Pinpoint the cell where the given text exists, returning its [x, y] midpoint coordinate. 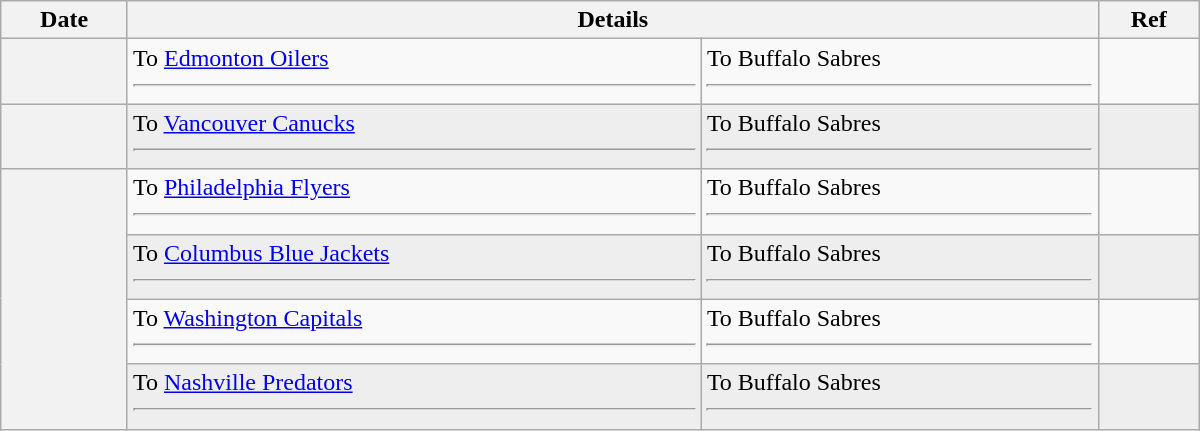
To Vancouver Canucks [414, 136]
To Nashville Predators [414, 396]
To Edmonton Oilers [414, 72]
To Columbus Blue Jackets [414, 266]
Ref [1148, 20]
To Philadelphia Flyers [414, 202]
Date [64, 20]
Details [612, 20]
To Washington Capitals [414, 332]
